Return the [X, Y] coordinate for the center point of the cell that contains the specified text.  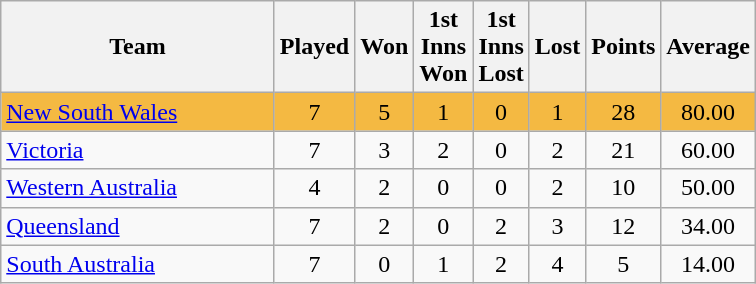
1st Inns Won [444, 47]
Team [138, 47]
Points [624, 47]
34.00 [708, 226]
14.00 [708, 264]
60.00 [708, 150]
South Australia [138, 264]
Queensland [138, 226]
21 [624, 150]
Western Australia [138, 188]
28 [624, 112]
12 [624, 226]
50.00 [708, 188]
Victoria [138, 150]
10 [624, 188]
Lost [557, 47]
Average [708, 47]
Played [314, 47]
New South Wales [138, 112]
80.00 [708, 112]
1st Inns Lost [501, 47]
Won [384, 47]
